Return the [x, y] coordinate for the center point of the cell that contains the specified text.  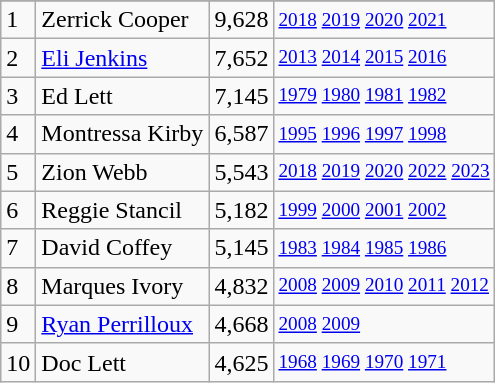
2008 2009 [384, 324]
2018 2019 2020 2022 2023 [384, 172]
8 [18, 286]
7 [18, 248]
7,652 [242, 58]
Zion Webb [122, 172]
2018 2019 2020 2021 [384, 20]
6,587 [242, 134]
Doc Lett [122, 362]
1983 1984 1985 1986 [384, 248]
7,145 [242, 96]
1968 1969 1970 1971 [384, 362]
9,628 [242, 20]
3 [18, 96]
5,145 [242, 248]
4,832 [242, 286]
5 [18, 172]
4,668 [242, 324]
2 [18, 58]
9 [18, 324]
Ryan Perrilloux [122, 324]
Marques Ivory [122, 286]
4 [18, 134]
1 [18, 20]
1999 2000 2001 2002 [384, 210]
Eli Jenkins [122, 58]
Zerrick Cooper [122, 20]
David Coffey [122, 248]
6 [18, 210]
Montressa Kirby [122, 134]
4,625 [242, 362]
1979 1980 1981 1982 [384, 96]
2008 2009 2010 2011 2012 [384, 286]
5,543 [242, 172]
Ed Lett [122, 96]
10 [18, 362]
5,182 [242, 210]
1995 1996 1997 1998 [384, 134]
Reggie Stancil [122, 210]
2013 2014 2015 2016 [384, 58]
